Find where the given text appears and provide that cell's center as (x, y) coordinate. 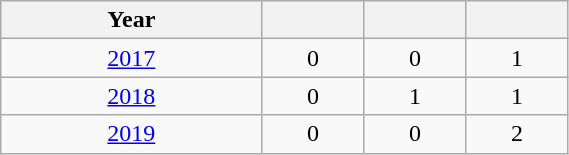
2019 (132, 134)
2018 (132, 96)
2017 (132, 58)
Year (132, 20)
2 (517, 134)
